Identify which cell holds the provided text, then report its (X, Y) central coordinate. 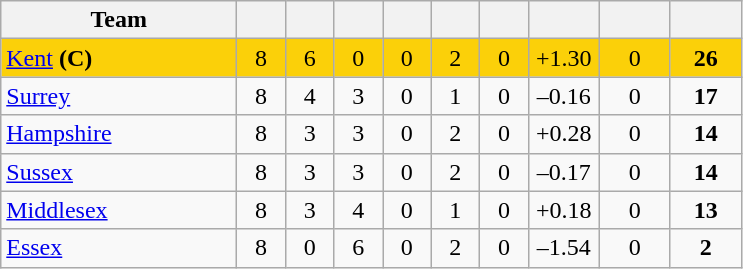
26 (706, 58)
Team (119, 20)
Kent (C) (119, 58)
Essex (119, 248)
Sussex (119, 172)
Middlesex (119, 210)
+1.30 (564, 58)
+0.18 (564, 210)
–0.16 (564, 96)
17 (706, 96)
–1.54 (564, 248)
+0.28 (564, 134)
–0.17 (564, 172)
Surrey (119, 96)
13 (706, 210)
Hampshire (119, 134)
